Extract the (x, y) coordinate from the center of the cell holding the provided text.  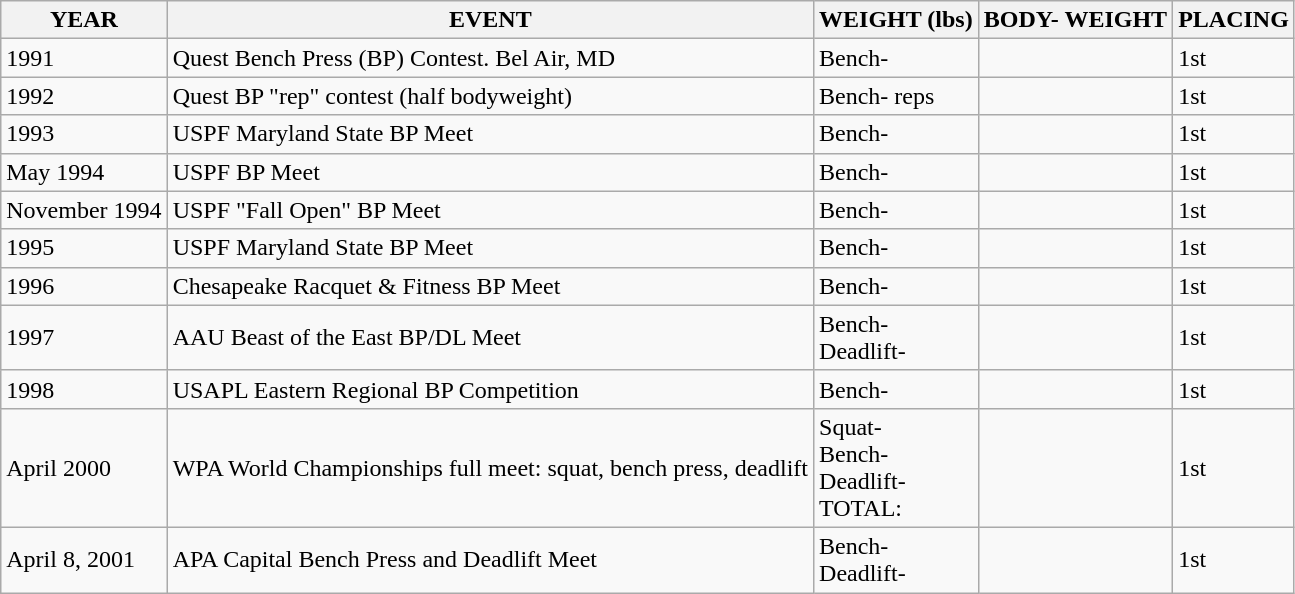
WPA World Championships full meet: squat, bench press, deadlift (490, 468)
1992 (84, 96)
1996 (84, 286)
Quest Bench Press (BP) Contest. Bel Air, MD (490, 58)
APA Capital Bench Press and Deadlift Meet (490, 560)
April 2000 (84, 468)
1993 (84, 134)
Chesapeake Racquet & Fitness BP Meet (490, 286)
Squat- Bench- Deadlift-TOTAL: (896, 468)
1995 (84, 248)
1991 (84, 58)
PLACING (1234, 20)
WEIGHT (lbs) (896, 20)
November 1994 (84, 210)
USPF "Fall Open" BP Meet (490, 210)
April 8, 2001 (84, 560)
May 1994 (84, 172)
Bench-Deadlift- (896, 338)
BODY- WEIGHT (1075, 20)
AAU Beast of the East BP/DL Meet (490, 338)
USPF BP Meet (490, 172)
1997 (84, 338)
Quest BP "rep" contest (half bodyweight) (490, 96)
1998 (84, 389)
Bench- Deadlift- (896, 560)
YEAR (84, 20)
Bench- reps (896, 96)
EVENT (490, 20)
USAPL Eastern Regional BP Competition (490, 389)
